Search for the cell housing the specified text and yield its [x, y] center coordinate. 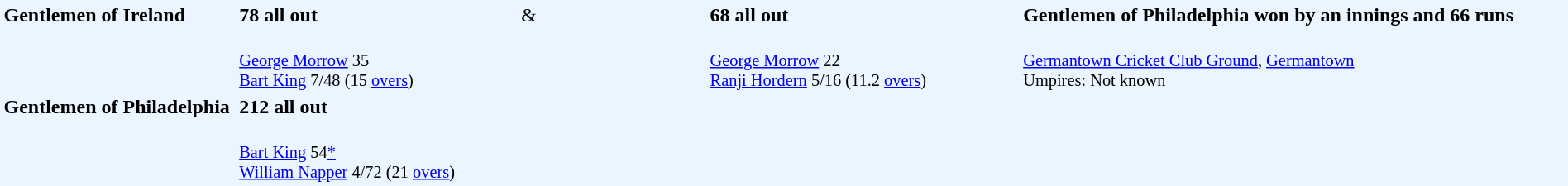
212 all out [378, 107]
Gentlemen of Philadelphia [119, 139]
Germantown Cricket Club Ground, Germantown Umpires: Not known [1293, 107]
George Morrow 35 Bart King 7/48 (15 overs) [378, 61]
78 all out [378, 15]
Gentlemen of Philadelphia won by an innings and 66 runs [1293, 15]
& [614, 15]
Gentlemen of Ireland [119, 47]
Bart King 54* William Napper 4/72 (21 overs) [378, 152]
George Morrow 22 Ranji Hordern 5/16 (11.2 overs) [864, 61]
68 all out [864, 15]
